Return the (X, Y) coordinate for the center point of the cell that contains the specified text.  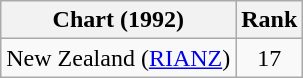
Chart (1992) (118, 20)
Rank (270, 20)
New Zealand (RIANZ) (118, 58)
17 (270, 58)
